Locate the cell with the specified text and output its (x, y) center coordinate. 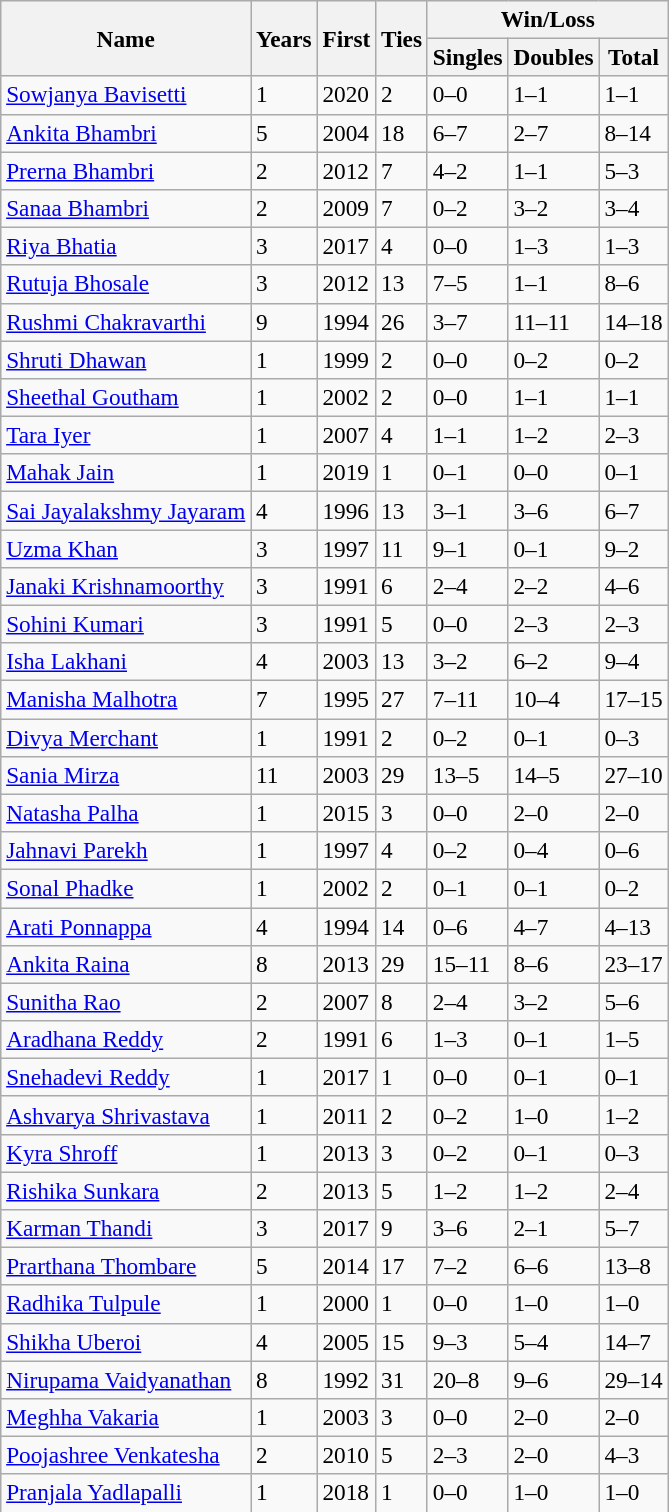
Prarthana Thombare (126, 1266)
5–7 (634, 1228)
Arati Ponnappa (126, 926)
2009 (346, 208)
4–3 (634, 1455)
14–7 (634, 1342)
Name (126, 38)
Natasha Palha (126, 813)
Kyra Shroff (126, 1153)
Isha Lakhani (126, 662)
4–2 (468, 170)
1–5 (634, 1039)
Ankita Raina (126, 964)
11–11 (554, 322)
14–18 (634, 322)
2020 (346, 95)
27 (402, 699)
2–2 (554, 586)
5–6 (634, 1002)
6–6 (554, 1266)
9–1 (468, 548)
Sohini Kumari (126, 624)
2018 (346, 1493)
14 (402, 926)
Poojashree Venkatesha (126, 1455)
Sowjanya Bavisetti (126, 95)
2014 (346, 1266)
2–1 (554, 1228)
5–4 (554, 1342)
Divya Merchant (126, 737)
0–4 (554, 850)
Total (634, 57)
1995 (346, 699)
Doubles (554, 57)
Ankita Bhambri (126, 133)
23–17 (634, 964)
17 (402, 1266)
2015 (346, 813)
8–14 (634, 133)
1992 (346, 1379)
13–5 (468, 775)
Manisha Malhotra (126, 699)
Janaki Krishnamoorthy (126, 586)
26 (402, 322)
2019 (346, 473)
4–13 (634, 926)
Radhika Tulpule (126, 1304)
7–11 (468, 699)
Nirupama Vaidyanathan (126, 1379)
Uzma Khan (126, 548)
Pranjala Yadlapalli (126, 1493)
18 (402, 133)
9–6 (554, 1379)
2–7 (554, 133)
Jahnavi Parekh (126, 850)
4–6 (634, 586)
Tara Iyer (126, 435)
7–5 (468, 284)
Karman Thandi (126, 1228)
Rishika Sunkara (126, 1190)
13–8 (634, 1266)
Shikha Uberoi (126, 1342)
Sania Mirza (126, 775)
Sanaa Bhambri (126, 208)
Ashvarya Shrivastava (126, 1115)
First (346, 38)
3–4 (634, 208)
Sai Jayalakshmy Jayaram (126, 510)
10–4 (554, 699)
Shruti Dhawan (126, 359)
5–3 (634, 170)
2000 (346, 1304)
Rushmi Chakravarthi (126, 322)
Snehadevi Reddy (126, 1077)
6–2 (554, 662)
Sheethal Goutham (126, 397)
Mahak Jain (126, 473)
Singles (468, 57)
2011 (346, 1115)
9–2 (634, 548)
Riya Bhatia (126, 246)
2005 (346, 1342)
3–1 (468, 510)
2004 (346, 133)
29–14 (634, 1379)
20–8 (468, 1379)
Ties (402, 38)
Prerna Bhambri (126, 170)
31 (402, 1379)
Rutuja Bhosale (126, 284)
4–7 (554, 926)
2010 (346, 1455)
9–3 (468, 1342)
Aradhana Reddy (126, 1039)
1996 (346, 510)
Sunitha Rao (126, 1002)
Years (284, 38)
15–11 (468, 964)
Meghha Vakaria (126, 1417)
7–2 (468, 1266)
14–5 (554, 775)
9–4 (634, 662)
1999 (346, 359)
Win/Loss (548, 19)
Sonal Phadke (126, 888)
3–7 (468, 322)
15 (402, 1342)
27–10 (634, 775)
17–15 (634, 699)
